Extract the (x, y) coordinate from the center of the cell holding the provided text.  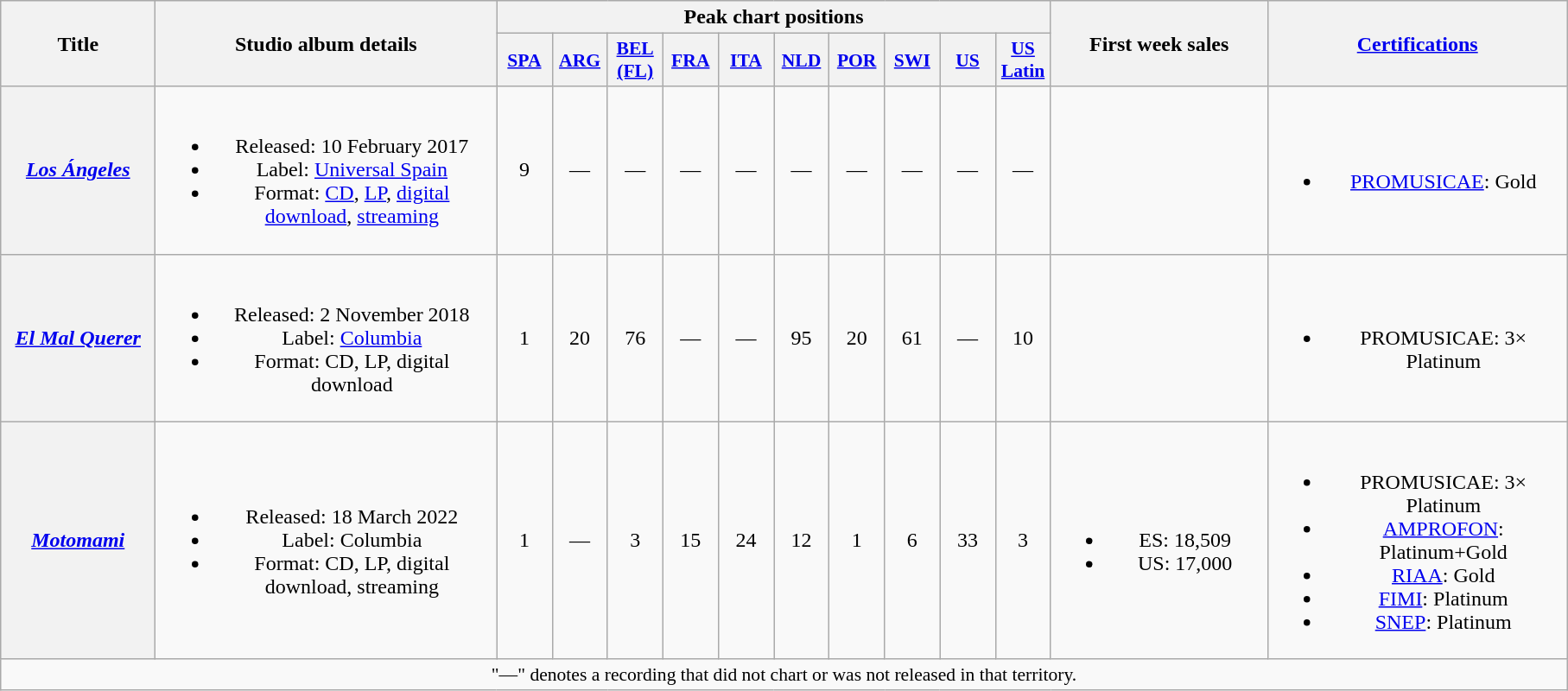
ES: 18,509US: 17,000 (1159, 541)
24 (746, 541)
ITA (746, 60)
15 (690, 541)
95 (802, 338)
BEL(FL) (635, 60)
Peak chart positions (774, 17)
Released: 2 November 2018Label: ColumbiaFormat: CD, LP, digital download (327, 338)
61 (912, 338)
POR (857, 60)
NLD (802, 60)
12 (802, 541)
Released: 18 March 2022Label: ColumbiaFormat: CD, LP, digital download, streaming (327, 541)
El Mal Querer (78, 338)
Released: 10 February 2017Label: Universal SpainFormat: CD, LP, digital download, streaming (327, 170)
9 (524, 170)
Los Ángeles (78, 170)
Title (78, 43)
FRA (690, 60)
Certifications (1417, 43)
6 (912, 541)
Motomami (78, 541)
PROMUSICAE: 3× PlatinumAMPROFON: Platinum+GoldRIAA: GoldFIMI: PlatinumSNEP: Platinum (1417, 541)
ARG (580, 60)
US (968, 60)
First week sales (1159, 43)
10 (1023, 338)
Studio album details (327, 43)
"—" denotes a recording that did not chart or was not released in that territory. (784, 675)
USLatin (1023, 60)
SWI (912, 60)
PROMUSICAE: Gold (1417, 170)
76 (635, 338)
33 (968, 541)
SPA (524, 60)
PROMUSICAE: 3× Platinum (1417, 338)
